Identify which cell holds the provided text, then report its (x, y) central coordinate. 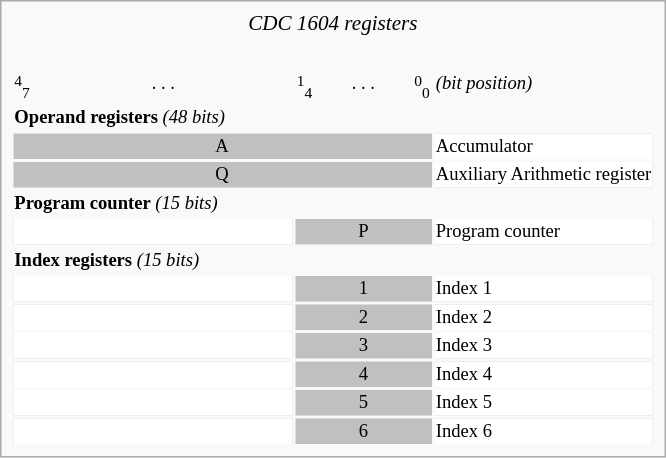
6 (363, 432)
5 (363, 404)
P (363, 233)
2 (363, 318)
00 (422, 86)
3 (363, 347)
Program counter (15 bits) (333, 204)
Auxiliary Arithmetic register (543, 176)
Index 6 (543, 432)
Program counter (543, 233)
47 (22, 86)
Operand registers (48 bits) (333, 119)
Accumulator (543, 147)
Index 4 (543, 375)
14 (304, 86)
Q (222, 176)
Index 3 (543, 347)
CDC 1604 registers (332, 23)
1 (363, 290)
4 (363, 375)
Index 5 (543, 404)
Index registers (15 bits) (333, 261)
Index 1 (543, 290)
A (222, 147)
(bit position) (543, 86)
Index 2 (543, 318)
